Search for the cell housing the specified text and yield its (x, y) center coordinate. 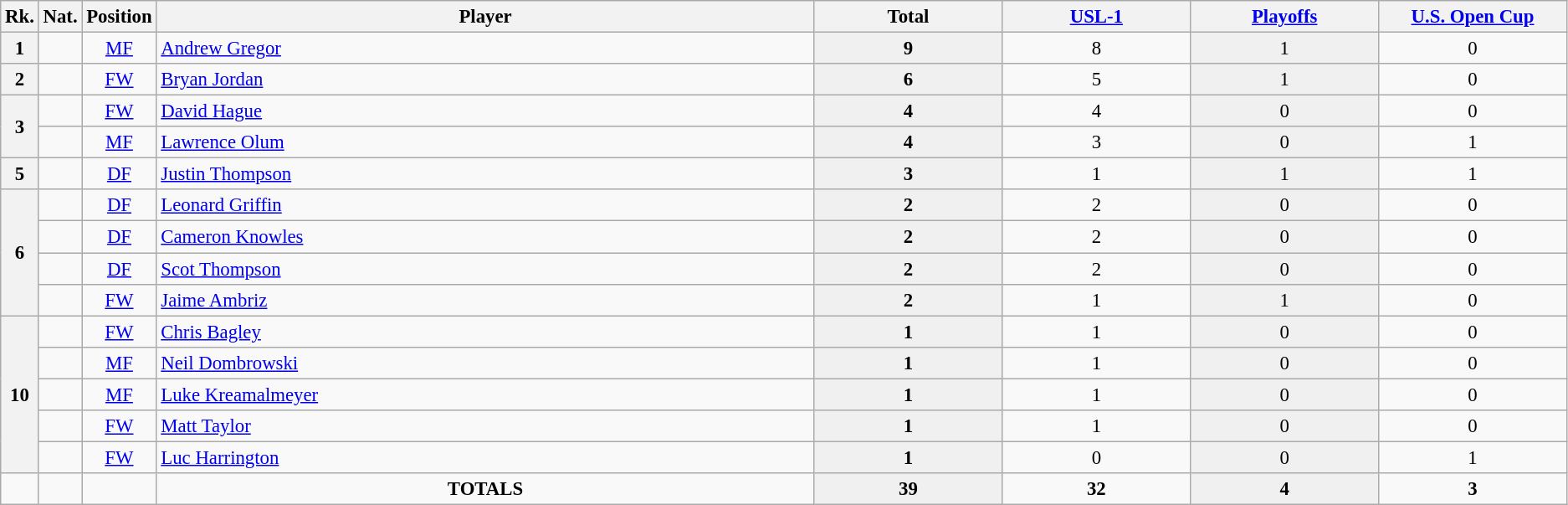
Cameron Knowles (485, 237)
Andrew Gregor (485, 49)
Jaime Ambriz (485, 300)
Lawrence Olum (485, 142)
Player (485, 17)
TOTALS (485, 489)
USL-1 (1096, 17)
U.S. Open Cup (1473, 17)
Luc Harrington (485, 457)
Scot Thompson (485, 269)
Bryan Jordan (485, 80)
Chris Bagley (485, 332)
8 (1096, 49)
9 (909, 49)
Leonard Griffin (485, 205)
Nat. (60, 17)
David Hague (485, 111)
10 (20, 394)
Position (119, 17)
Rk. (20, 17)
39 (909, 489)
Luke Kreamalmeyer (485, 394)
Neil Dombrowski (485, 363)
32 (1096, 489)
Total (909, 17)
Justin Thompson (485, 174)
Playoffs (1285, 17)
Matt Taylor (485, 426)
